Scan for the cell matching the given text and deliver its [X, Y] coordinate at center. 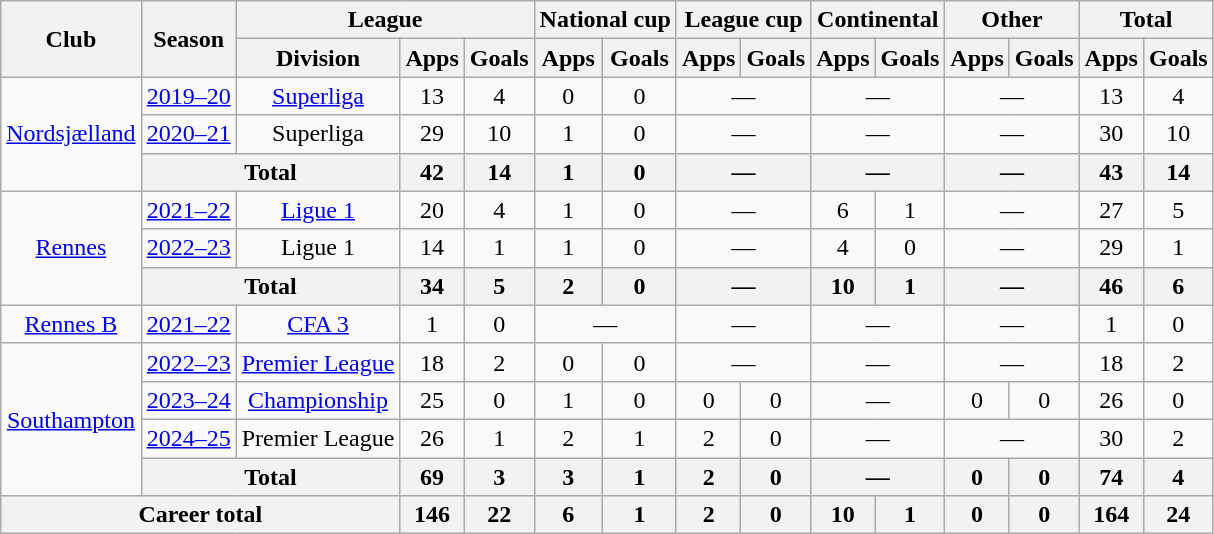
CFA 3 [318, 324]
League cup [743, 20]
Rennes B [71, 324]
2023–24 [188, 400]
22 [499, 515]
164 [1111, 515]
Club [71, 39]
46 [1111, 286]
43 [1111, 172]
34 [432, 286]
National cup [605, 20]
2020–21 [188, 134]
2024–25 [188, 438]
Continental [878, 20]
Championship [318, 400]
24 [1178, 515]
146 [432, 515]
74 [1111, 477]
Rennes [71, 248]
Career total [200, 515]
69 [432, 477]
Division [318, 58]
25 [432, 400]
20 [432, 210]
42 [432, 172]
Season [188, 39]
Southampton [71, 419]
2019–20 [188, 96]
League [385, 20]
Nordsjælland [71, 134]
27 [1111, 210]
Other [1012, 20]
